Output the (X, Y) coordinate of the center of the cell containing the given text.  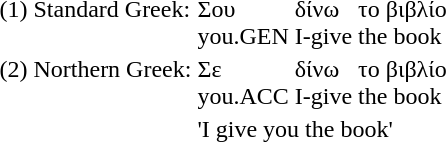
Σεyou.ACC (243, 82)
Northern Greek: (112, 82)
δίνωI-give (323, 82)
